From the cell containing the given text, extract its center point as (X, Y) coordinate. 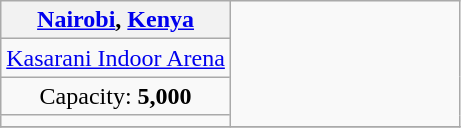
Kasarani Indoor Arena (116, 58)
Capacity: 5,000 (116, 96)
Nairobi, Kenya (116, 20)
